Determine the (x, y) coordinate at the center of the cell enclosing the given text.  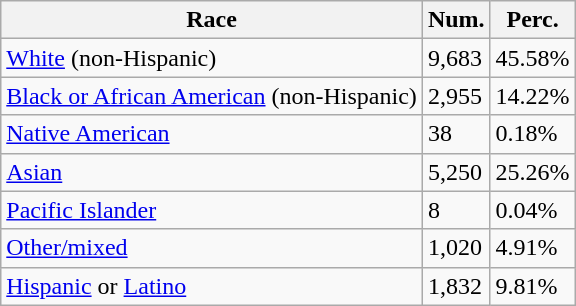
1,832 (456, 286)
0.18% (532, 134)
Other/mixed (212, 248)
38 (456, 134)
Pacific Islander (212, 210)
Perc. (532, 20)
Black or African American (non-Hispanic) (212, 96)
8 (456, 210)
9,683 (456, 58)
9.81% (532, 286)
5,250 (456, 172)
2,955 (456, 96)
Race (212, 20)
14.22% (532, 96)
1,020 (456, 248)
Hispanic or Latino (212, 286)
Asian (212, 172)
0.04% (532, 210)
White (non-Hispanic) (212, 58)
Native American (212, 134)
45.58% (532, 58)
4.91% (532, 248)
Num. (456, 20)
25.26% (532, 172)
